Return [x, y] of the center of cell containing provided text 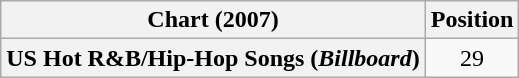
Position [472, 20]
US Hot R&B/Hip-Hop Songs (Billboard) [213, 58]
Chart (2007) [213, 20]
29 [472, 58]
